Extract the [x, y] coordinate from the center of the cell holding the provided text.  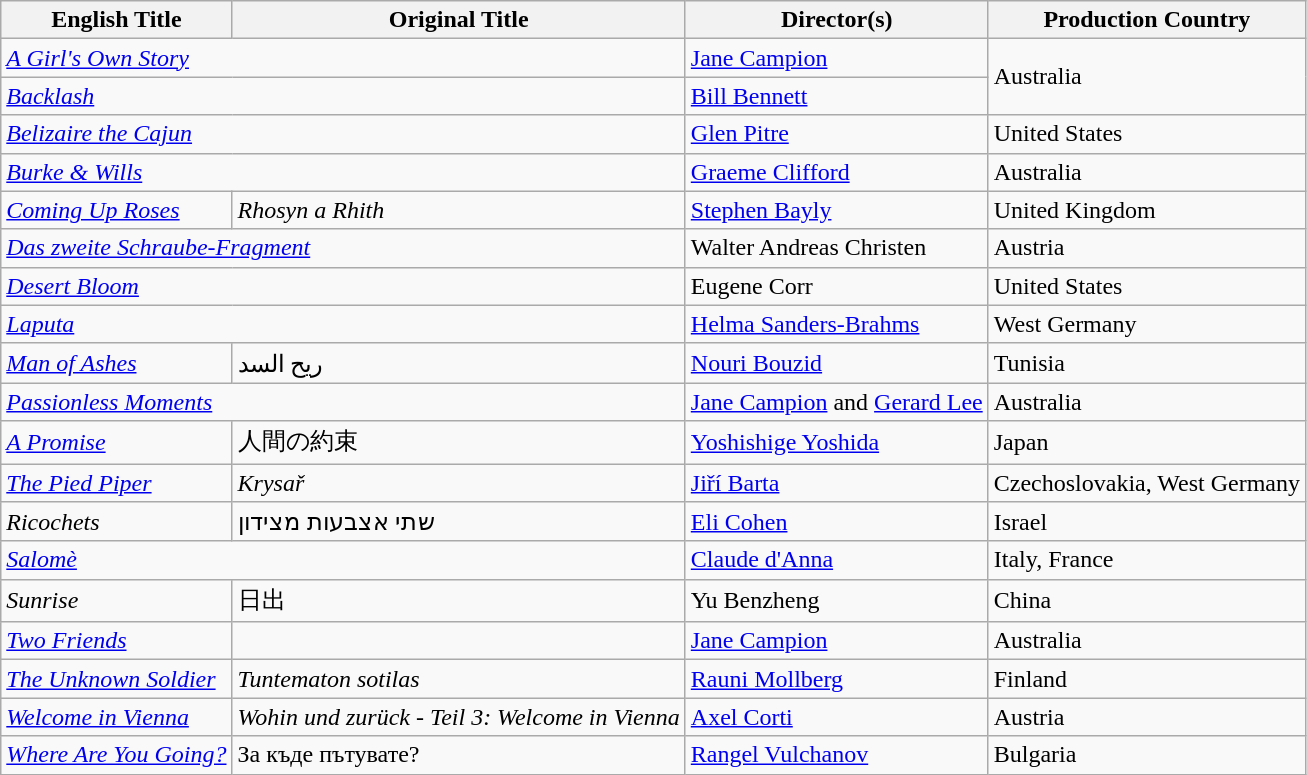
Salomè [344, 560]
Ricochets [116, 522]
Jane Campion and Gerard Lee [836, 402]
Production Country [1146, 20]
Krysař [458, 483]
Backlash [344, 96]
The Unknown Soldier [116, 679]
Two Friends [116, 641]
שתי אצבעות מצידון [458, 522]
Rangel Vulchanov [836, 755]
ريح السد [458, 363]
Rauni Mollberg [836, 679]
Jiří Barta [836, 483]
United Kingdom [1146, 210]
Japan [1146, 442]
Man of Ashes [116, 363]
Eugene Corr [836, 286]
Das zweite Schraube-Fragment [344, 248]
Axel Corti [836, 717]
Glen Pitre [836, 134]
Helma Sanders-Brahms [836, 324]
The Pied Piper [116, 483]
Italy, France [1146, 560]
Yu Benzheng [836, 600]
Tuntematon sotilas [458, 679]
Welcome in Vienna [116, 717]
За къде пътувате? [458, 755]
Passionless Moments [344, 402]
West Germany [1146, 324]
Wohin und zurück - Teil 3: Welcome in Vienna [458, 717]
Rhosyn a Rhith [458, 210]
Where Are You Going? [116, 755]
Finland [1146, 679]
Nouri Bouzid [836, 363]
Coming Up Roses [116, 210]
Laputa [344, 324]
Original Title [458, 20]
Director(s) [836, 20]
Eli Cohen [836, 522]
Belizaire the Cajun [344, 134]
A Promise [116, 442]
Claude d'Anna [836, 560]
Sunrise [116, 600]
China [1146, 600]
人間の約束 [458, 442]
日出 [458, 600]
English Title [116, 20]
Stephen Bayly [836, 210]
Tunisia [1146, 363]
Bill Bennett [836, 96]
Desert Bloom [344, 286]
A Girl's Own Story [344, 58]
Israel [1146, 522]
Czechoslovakia, West Germany [1146, 483]
Bulgaria [1146, 755]
Graeme Clifford [836, 172]
Walter Andreas Christen [836, 248]
Burke & Wills [344, 172]
Yoshishige Yoshida [836, 442]
